Search for the cell housing the specified text and yield its [X, Y] center coordinate. 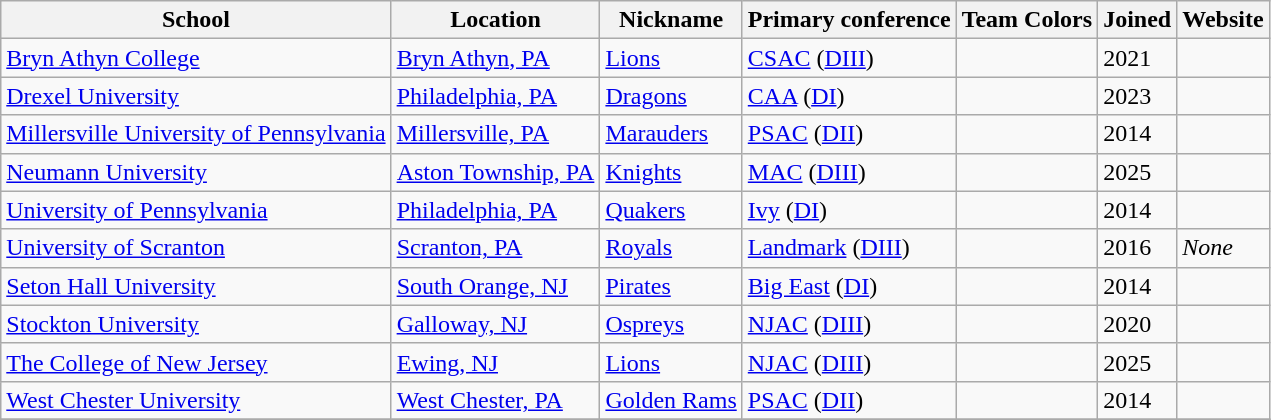
Big East (DI) [849, 286]
Pirates [671, 286]
Aston Township, PA [496, 172]
Website [1223, 20]
None [1223, 248]
Golden Rams [671, 400]
Bryn Athyn, PA [496, 58]
Stockton University [196, 324]
School [196, 20]
Dragons [671, 96]
Drexel University [196, 96]
Location [496, 20]
Marauders [671, 134]
West Chester, PA [496, 400]
West Chester University [196, 400]
South Orange, NJ [496, 286]
Landmark (DIII) [849, 248]
Knights [671, 172]
CSAC (DIII) [849, 58]
University of Pennsylvania [196, 210]
Millersville, PA [496, 134]
Bryn Athyn College [196, 58]
Nickname [671, 20]
Quakers [671, 210]
Ewing, NJ [496, 362]
Seton Hall University [196, 286]
The College of New Jersey [196, 362]
2020 [1138, 324]
Scranton, PA [496, 248]
Galloway, NJ [496, 324]
Royals [671, 248]
Ivy (DI) [849, 210]
2023 [1138, 96]
Primary conference [849, 20]
University of Scranton [196, 248]
2016 [1138, 248]
CAA (DI) [849, 96]
Millersville University of Pennsylvania [196, 134]
Ospreys [671, 324]
Team Colors [1027, 20]
2021 [1138, 58]
Joined [1138, 20]
MAC (DIII) [849, 172]
Neumann University [196, 172]
